From the cell containing the given text, extract its center point as (x, y) coordinate. 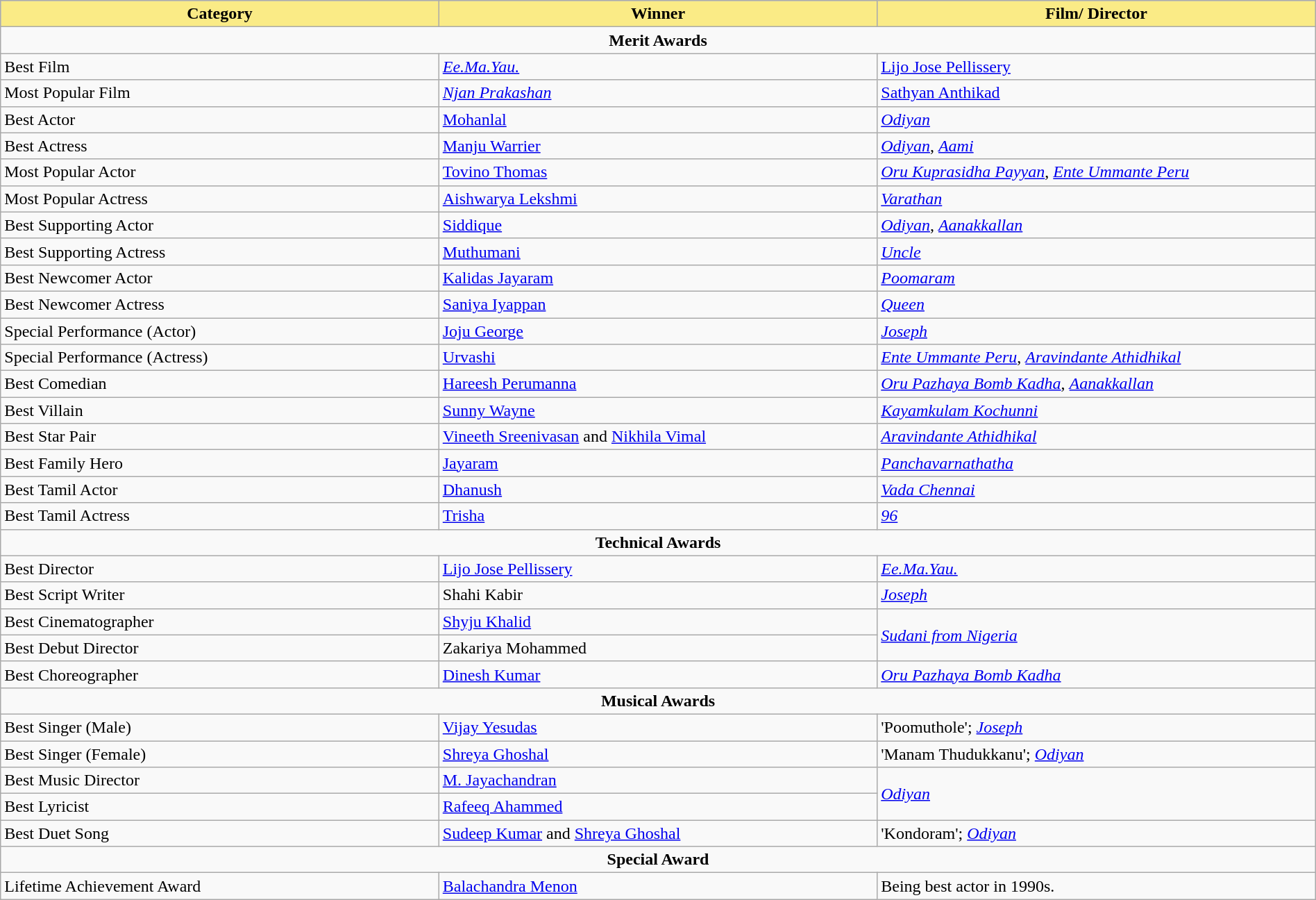
'Manam Thudukkanu'; Odiyan (1097, 753)
Oru Kuprasidha Payyan, Ente Ummante Peru (1097, 172)
Best Newcomer Actress (220, 304)
Best Lyricist (220, 807)
Jayaram (658, 463)
Best Newcomer Actor (220, 278)
Vijay Yesudas (658, 727)
Best Debut Director (220, 648)
Best Villain (220, 410)
Tovino Thomas (658, 172)
Best Choreographer (220, 674)
Special Performance (Actress) (220, 358)
Ente Ummante Peru, Aravindante Athidhikal (1097, 358)
Winner (658, 14)
Dinesh Kumar (658, 674)
Lifetime Achievement Award (220, 886)
Balachandra Menon (658, 886)
Category (220, 14)
Dhanush (658, 490)
Joju George (658, 331)
Sunny Wayne (658, 410)
Best Family Hero (220, 463)
Vada Chennai (1097, 490)
Njan Prakashan (658, 93)
Best Tamil Actress (220, 516)
Panchavarnathatha (1097, 463)
Urvashi (658, 358)
Best Actress (220, 146)
'Poomuthole'; Joseph (1097, 727)
Aravindante Athidhikal (1097, 437)
Being best actor in 1990s. (1097, 886)
Aishwarya Lekshmi (658, 199)
Best Singer (Male) (220, 727)
Best Music Director (220, 781)
Zakariya Mohammed (658, 648)
Rafeeq Ahammed (658, 807)
Varathan (1097, 199)
Best Star Pair (220, 437)
Best Singer (Female) (220, 753)
Vineeth Sreenivasan and Nikhila Vimal (658, 437)
Muthumani (658, 251)
Siddique (658, 225)
Sudeep Kumar and Shreya Ghoshal (658, 833)
Uncle (1097, 251)
Trisha (658, 516)
Film/ Director (1097, 14)
Best Director (220, 569)
M. Jayachandran (658, 781)
'Kondoram'; Odiyan (1097, 833)
Best Actor (220, 119)
Odiyan, Aami (1097, 146)
Mohanlal (658, 119)
Best Supporting Actor (220, 225)
Best Duet Song (220, 833)
Manju Warrier (658, 146)
Musical Awards (658, 701)
Special Performance (Actor) (220, 331)
Technical Awards (658, 542)
Odiyan, Aanakkallan (1097, 225)
Best Film (220, 67)
Kayamkulam Kochunni (1097, 410)
Oru Pazhaya Bomb Kadha (1097, 674)
Most Popular Film (220, 93)
Sathyan Anthikad (1097, 93)
Most Popular Actor (220, 172)
Hareesh Perumanna (658, 384)
Best Script Writer (220, 595)
Poomaram (1097, 278)
Shyju Khalid (658, 622)
Most Popular Actress (220, 199)
Sudani from Nigeria (1097, 635)
Shahi Kabir (658, 595)
Best Tamil Actor (220, 490)
Shreya Ghoshal (658, 753)
Oru Pazhaya Bomb Kadha, Aanakkallan (1097, 384)
Best Supporting Actress (220, 251)
Queen (1097, 304)
Best Cinematographer (220, 622)
Special Award (658, 860)
96 (1097, 516)
Saniya Iyappan (658, 304)
Kalidas Jayaram (658, 278)
Merit Awards (658, 40)
Best Comedian (220, 384)
